Extract the (X, Y) coordinate from the center of the cell holding the provided text.  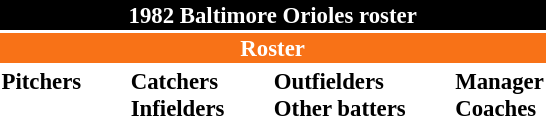
Roster (272, 48)
1982 Baltimore Orioles roster (272, 15)
